Identify which cell holds the provided text, then report its [X, Y] central coordinate. 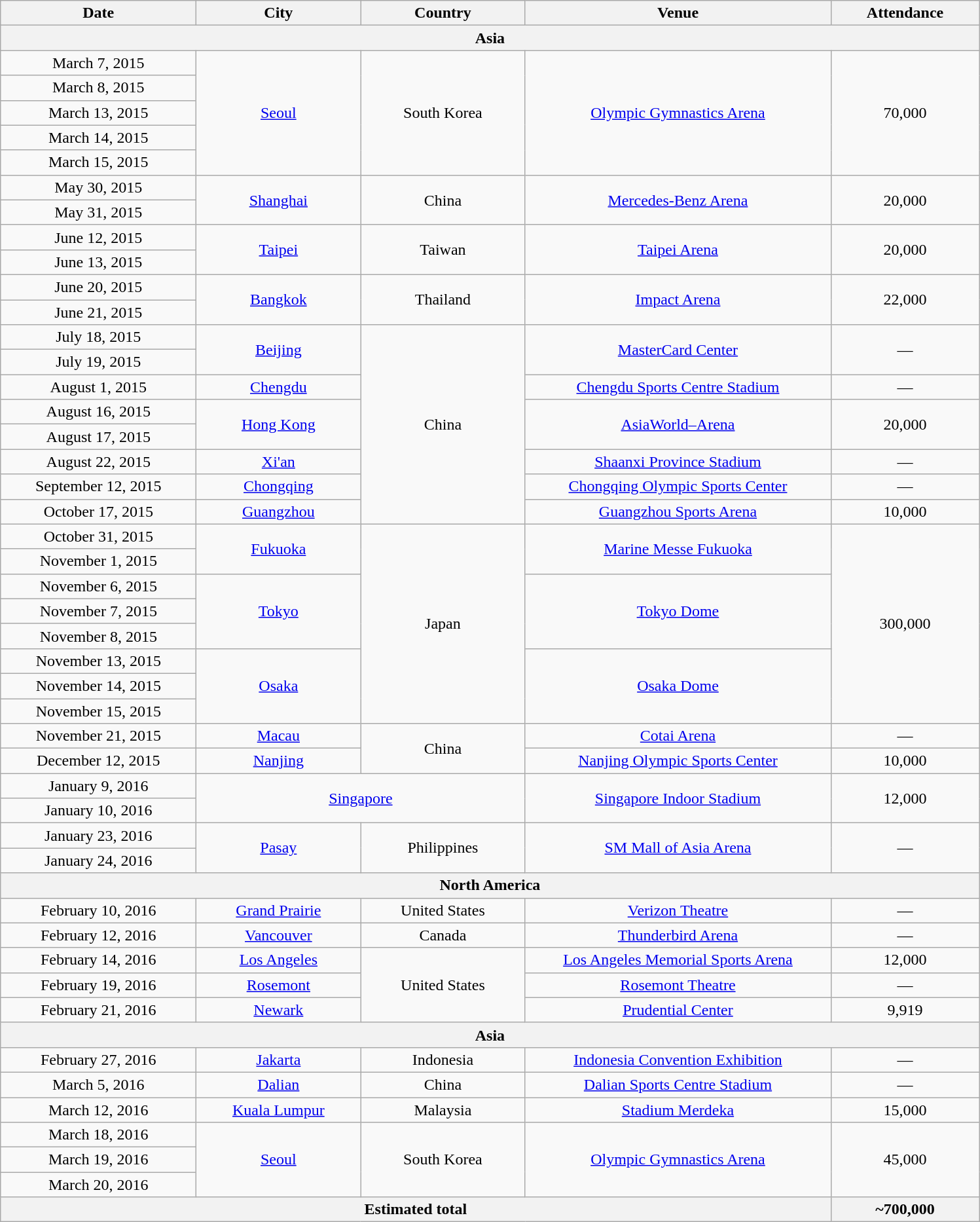
Guangzhou Sports Arena [678, 511]
March 15, 2015 [98, 162]
Country [443, 13]
October 31, 2015 [98, 536]
Grand Prairie [279, 910]
North America [490, 885]
January 24, 2016 [98, 861]
February 12, 2016 [98, 935]
December 12, 2015 [98, 761]
January 10, 2016 [98, 811]
June 13, 2015 [98, 262]
Chongqing Olympic Sports Center [678, 487]
May 31, 2015 [98, 212]
Japan [443, 623]
Fukuoka [279, 549]
Osaka [279, 686]
July 19, 2015 [98, 362]
November 21, 2015 [98, 736]
Malaysia [443, 1110]
Indonesia [443, 1060]
Venue [678, 13]
300,000 [905, 623]
August 17, 2015 [98, 437]
August 22, 2015 [98, 462]
March 14, 2015 [98, 138]
June 20, 2015 [98, 287]
March 12, 2016 [98, 1110]
Estimated total [416, 1210]
Beijing [279, 350]
22,000 [905, 299]
Singapore [361, 798]
Indonesia Convention Exhibition [678, 1060]
Shaanxi Province Stadium [678, 462]
Jakarta [279, 1060]
January 23, 2016 [98, 836]
Pasay [279, 848]
November 13, 2015 [98, 661]
July 18, 2015 [98, 337]
Nanjing Olympic Sports Center [678, 761]
November 6, 2015 [98, 586]
Dalian [279, 1084]
August 16, 2015 [98, 412]
~700,000 [905, 1210]
March 5, 2016 [98, 1084]
Tokyo [279, 611]
Kuala Lumpur [279, 1110]
Vancouver [279, 935]
Impact Arena [678, 299]
Mercedes-Benz Arena [678, 200]
Dalian Sports Centre Stadium [678, 1084]
Philippines [443, 848]
Macau [279, 736]
Taipei [279, 250]
Chengdu [279, 387]
MasterCard Center [678, 350]
June 12, 2015 [98, 237]
November 7, 2015 [98, 611]
May 30, 2015 [98, 187]
70,000 [905, 113]
March 19, 2016 [98, 1160]
February 21, 2016 [98, 1010]
February 10, 2016 [98, 910]
Hong Kong [279, 424]
Chengdu Sports Centre Stadium [678, 387]
August 1, 2015 [98, 387]
Xi'an [279, 462]
Verizon Theatre [678, 910]
Stadium Merdeka [678, 1110]
Marine Messe Fukuoka [678, 549]
March 13, 2015 [98, 113]
Osaka Dome [678, 686]
November 1, 2015 [98, 561]
September 12, 2015 [98, 487]
Los Angeles Memorial Sports Arena [678, 960]
November 14, 2015 [98, 686]
Shanghai [279, 200]
SM Mall of Asia Arena [678, 848]
Attendance [905, 13]
Thunderbird Arena [678, 935]
March 7, 2015 [98, 63]
15,000 [905, 1110]
Singapore Indoor Stadium [678, 798]
Newark [279, 1010]
Canada [443, 935]
February 19, 2016 [98, 985]
45,000 [905, 1160]
Prudential Center [678, 1010]
January 9, 2016 [98, 786]
City [279, 13]
Cotai Arena [678, 736]
March 18, 2016 [98, 1135]
Chongqing [279, 487]
Rosemont Theatre [678, 985]
Bangkok [279, 299]
March 8, 2015 [98, 88]
November 8, 2015 [98, 636]
Taiwan [443, 250]
Los Angeles [279, 960]
June 21, 2015 [98, 312]
AsiaWorld–Arena [678, 424]
Taipei Arena [678, 250]
Rosemont [279, 985]
Date [98, 13]
November 15, 2015 [98, 711]
Guangzhou [279, 511]
February 14, 2016 [98, 960]
October 17, 2015 [98, 511]
9,919 [905, 1010]
Tokyo Dome [678, 611]
March 20, 2016 [98, 1185]
Thailand [443, 299]
Nanjing [279, 761]
February 27, 2016 [98, 1060]
